Identify which cell holds the provided text, then report its (x, y) central coordinate. 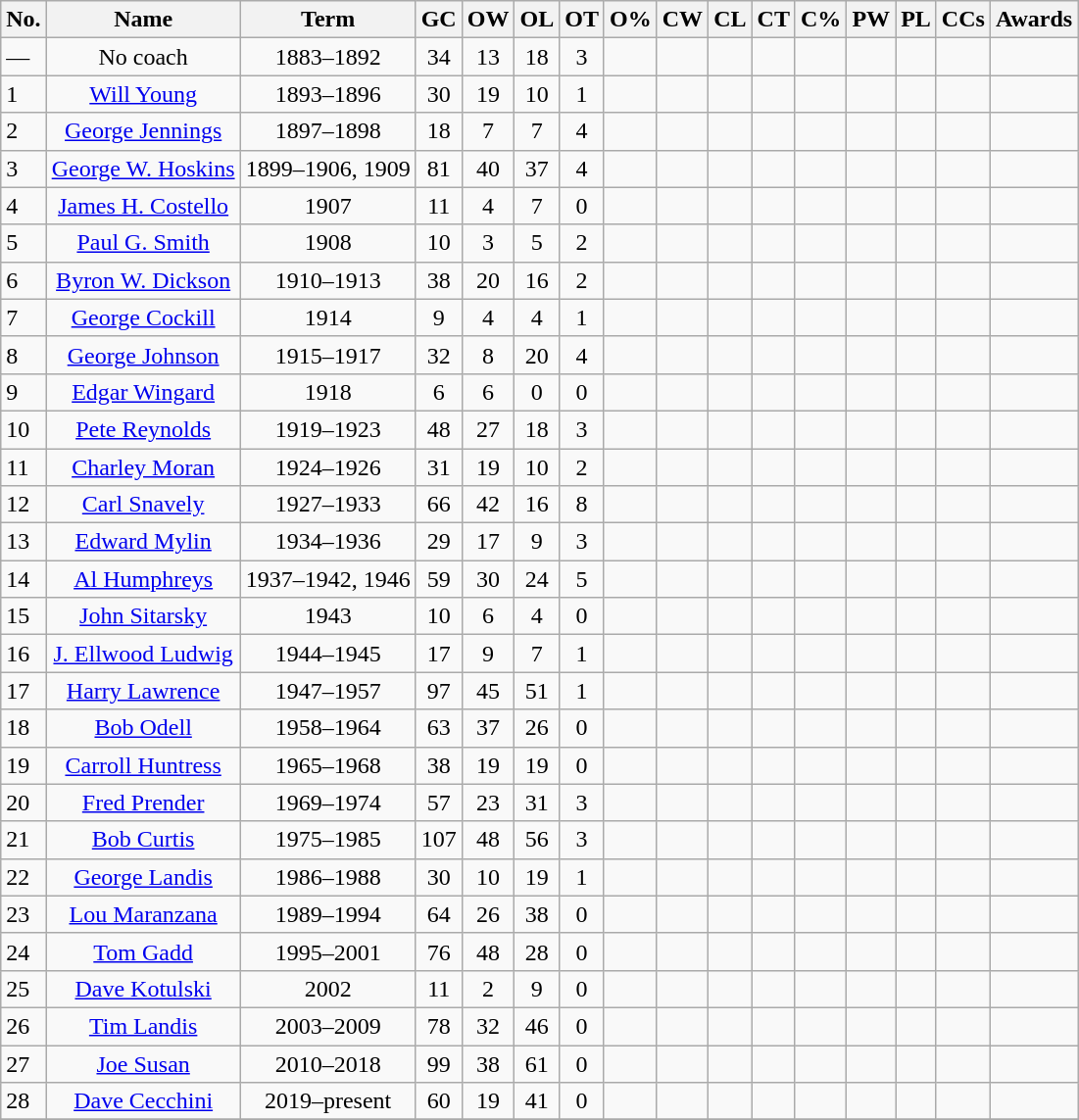
Term (327, 20)
No. (24, 20)
66 (439, 505)
Al Humphreys (143, 579)
CW (682, 20)
OL (537, 20)
Harry Lawrence (143, 691)
15 (24, 616)
PL (916, 20)
1927–1933 (327, 505)
— (24, 57)
51 (537, 691)
45 (488, 691)
CL (730, 20)
1924–1926 (327, 467)
Paul G. Smith (143, 243)
1995–2001 (327, 951)
1918 (327, 392)
1958–1964 (327, 728)
1883–1892 (327, 57)
O% (630, 20)
Bob Odell (143, 728)
1908 (327, 243)
Pete Reynolds (143, 429)
Carl Snavely (143, 505)
1975–1985 (327, 840)
Dave Kotulski (143, 989)
1965–1968 (327, 765)
1986–1988 (327, 877)
Name (143, 20)
41 (537, 1101)
1914 (327, 317)
78 (439, 1026)
1934–1936 (327, 542)
Edward Mylin (143, 542)
29 (439, 542)
George Landis (143, 877)
George Jennings (143, 131)
34 (439, 57)
76 (439, 951)
James H. Costello (143, 206)
60 (439, 1101)
1944–1945 (327, 654)
21 (24, 840)
1943 (327, 616)
46 (537, 1026)
Charley Moran (143, 467)
61 (537, 1063)
Fred Prender (143, 803)
59 (439, 579)
Byron W. Dickson (143, 280)
C% (820, 20)
OW (488, 20)
George W. Hoskins (143, 169)
John Sitarsky (143, 616)
2019–present (327, 1101)
1907 (327, 206)
Carroll Huntress (143, 765)
Tom Gadd (143, 951)
99 (439, 1063)
57 (439, 803)
GC (439, 20)
14 (24, 579)
Tim Landis (143, 1026)
81 (439, 169)
CT (773, 20)
1893–1896 (327, 94)
64 (439, 914)
1919–1923 (327, 429)
56 (537, 840)
2003–2009 (327, 1026)
22 (24, 877)
Edgar Wingard (143, 392)
1897–1898 (327, 131)
PW (871, 20)
63 (439, 728)
No coach (143, 57)
1915–1917 (327, 355)
1969–1974 (327, 803)
1989–1994 (327, 914)
Lou Maranzana (143, 914)
25 (24, 989)
42 (488, 505)
George Johnson (143, 355)
2002 (327, 989)
Will Young (143, 94)
1899–1906, 1909 (327, 169)
Bob Curtis (143, 840)
1910–1913 (327, 280)
George Cockill (143, 317)
Dave Cecchini (143, 1101)
1947–1957 (327, 691)
2010–2018 (327, 1063)
12 (24, 505)
40 (488, 169)
Joe Susan (143, 1063)
J. Ellwood Ludwig (143, 654)
OT (582, 20)
107 (439, 840)
CCs (962, 20)
1937–1942, 1946 (327, 579)
97 (439, 691)
Awards (1033, 20)
